Output the (X, Y) coordinate of the center of the cell containing the given text.  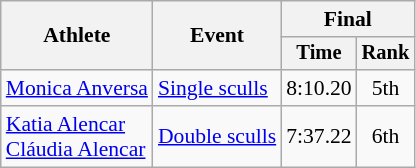
Rank (386, 54)
Single sculls (217, 88)
5th (386, 88)
7:37.22 (318, 136)
Monica Anversa (77, 88)
8:10.20 (318, 88)
6th (386, 136)
Time (318, 54)
Katia AlencarCláudia Alencar (77, 136)
Event (217, 36)
Final (348, 19)
Double sculls (217, 136)
Athlete (77, 36)
